Return (X, Y) of the center of cell containing provided text 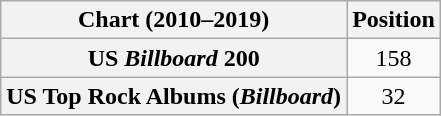
158 (394, 58)
US Top Rock Albums (Billboard) (174, 96)
US Billboard 200 (174, 58)
Position (394, 20)
32 (394, 96)
Chart (2010–2019) (174, 20)
